Extract the (x, y) coordinate from the center of the cell holding the provided text.  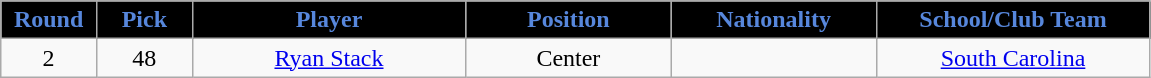
Nationality (774, 20)
Pick (144, 20)
Ryan Stack (329, 58)
Position (568, 20)
Center (568, 58)
School/Club Team (1013, 20)
South Carolina (1013, 58)
2 (49, 58)
Player (329, 20)
48 (144, 58)
Round (49, 20)
